Output the [X, Y] coordinate of the center of the cell containing the given text.  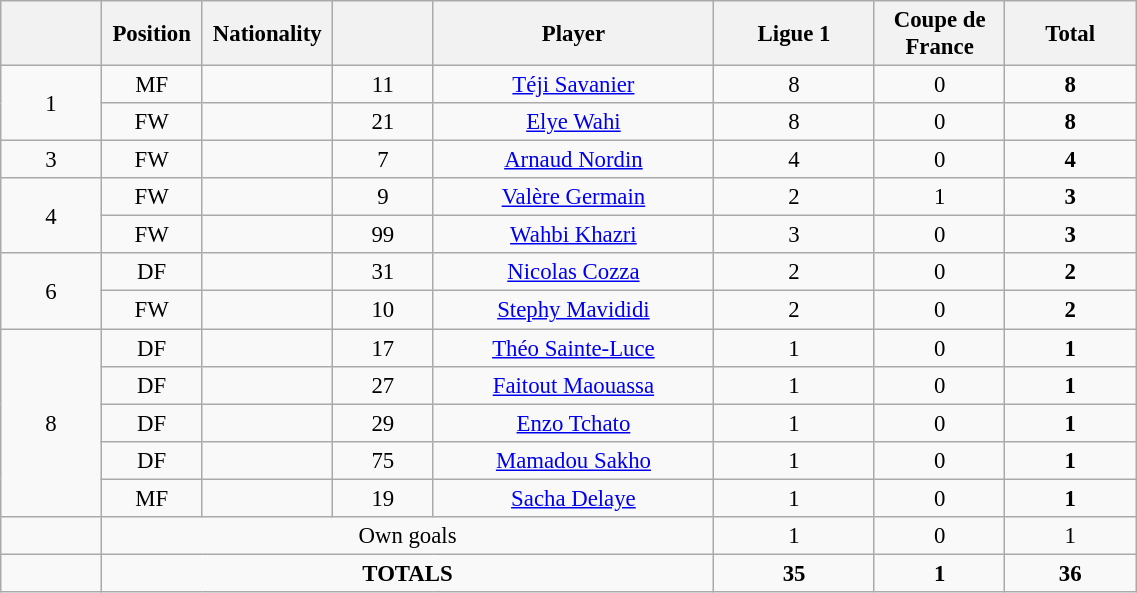
Théo Sainte-Luce [574, 348]
Sacha Delaye [574, 498]
Total [1070, 34]
Mamadou Sakho [574, 460]
Stephy Mavididi [574, 310]
Enzo Tchato [574, 423]
10 [384, 310]
19 [384, 498]
Elye Wahi [574, 122]
29 [384, 423]
17 [384, 348]
31 [384, 273]
Valère Germain [574, 197]
6 [52, 292]
Nationality [268, 34]
21 [384, 122]
35 [794, 573]
27 [384, 385]
Own goals [407, 536]
Arnaud Nordin [574, 160]
Ligue 1 [794, 34]
Coupe de France [940, 34]
Faitout Maouassa [574, 385]
Téji Savanier [574, 85]
Player [574, 34]
Wahbi Khazri [574, 235]
75 [384, 460]
Position [152, 34]
TOTALS [407, 573]
Nicolas Cozza [574, 273]
9 [384, 197]
11 [384, 85]
36 [1070, 573]
99 [384, 235]
7 [384, 160]
